For the text-containing cell, return its midpoint in [x, y] coordinate format. 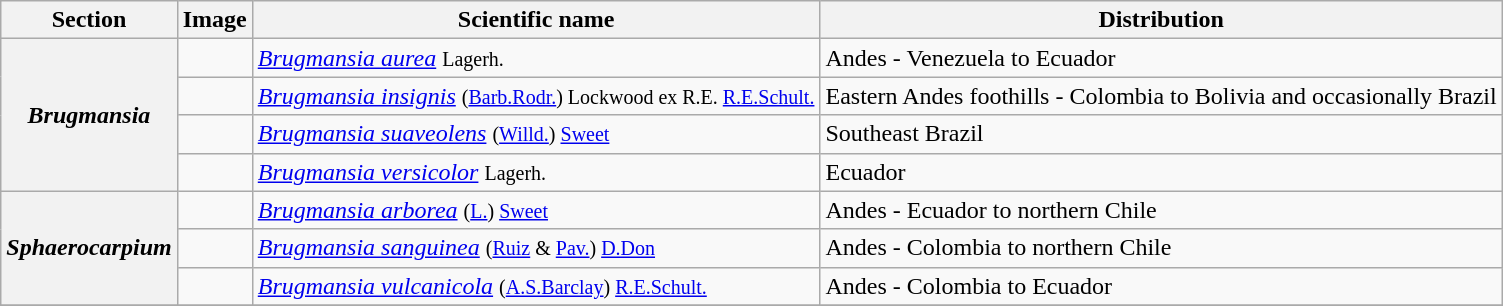
Andes - Colombia to Ecuador [1161, 286]
Brugmansia insignis (Barb.Rodr.) Lockwood ex R.E. R.E.Schult. [536, 96]
Brugmansia aurea Lagerh. [536, 58]
Brugmansia [89, 115]
Andes - Venezuela to Ecuador [1161, 58]
Ecuador [1161, 172]
Eastern Andes foothills - Colombia to Bolivia and occasionally Brazil [1161, 96]
Brugmansia suaveolens (Willd.) Sweet [536, 134]
Section [89, 20]
Distribution [1161, 20]
Brugmansia vulcanicola (A.S.Barclay) R.E.Schult. [536, 286]
Andes - Ecuador to northern Chile [1161, 210]
Image [214, 20]
Sphaerocarpium [89, 248]
Southeast Brazil [1161, 134]
Andes - Colombia to northern Chile [1161, 248]
Brugmansia arborea (L.) Sweet [536, 210]
Brugmansia versicolor Lagerh. [536, 172]
Brugmansia sanguinea (Ruiz & Pav.) D.Don [536, 248]
Scientific name [536, 20]
